Provide the (x, y) coordinate of the cell's center where the given text is located.  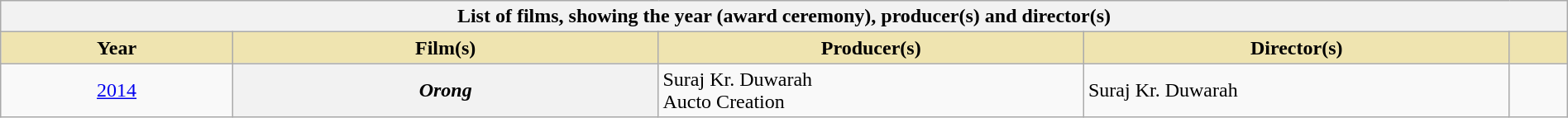
Suraj Kr. DuwarahAucto Creation (872, 91)
Producer(s) (872, 48)
Year (117, 48)
Film(s) (445, 48)
List of films, showing the year (award ceremony), producer(s) and director(s) (784, 17)
Suraj Kr. Duwarah (1297, 91)
Director(s) (1297, 48)
2014 (117, 91)
Orong (445, 91)
